For the text-containing cell, return its midpoint in [X, Y] coordinate format. 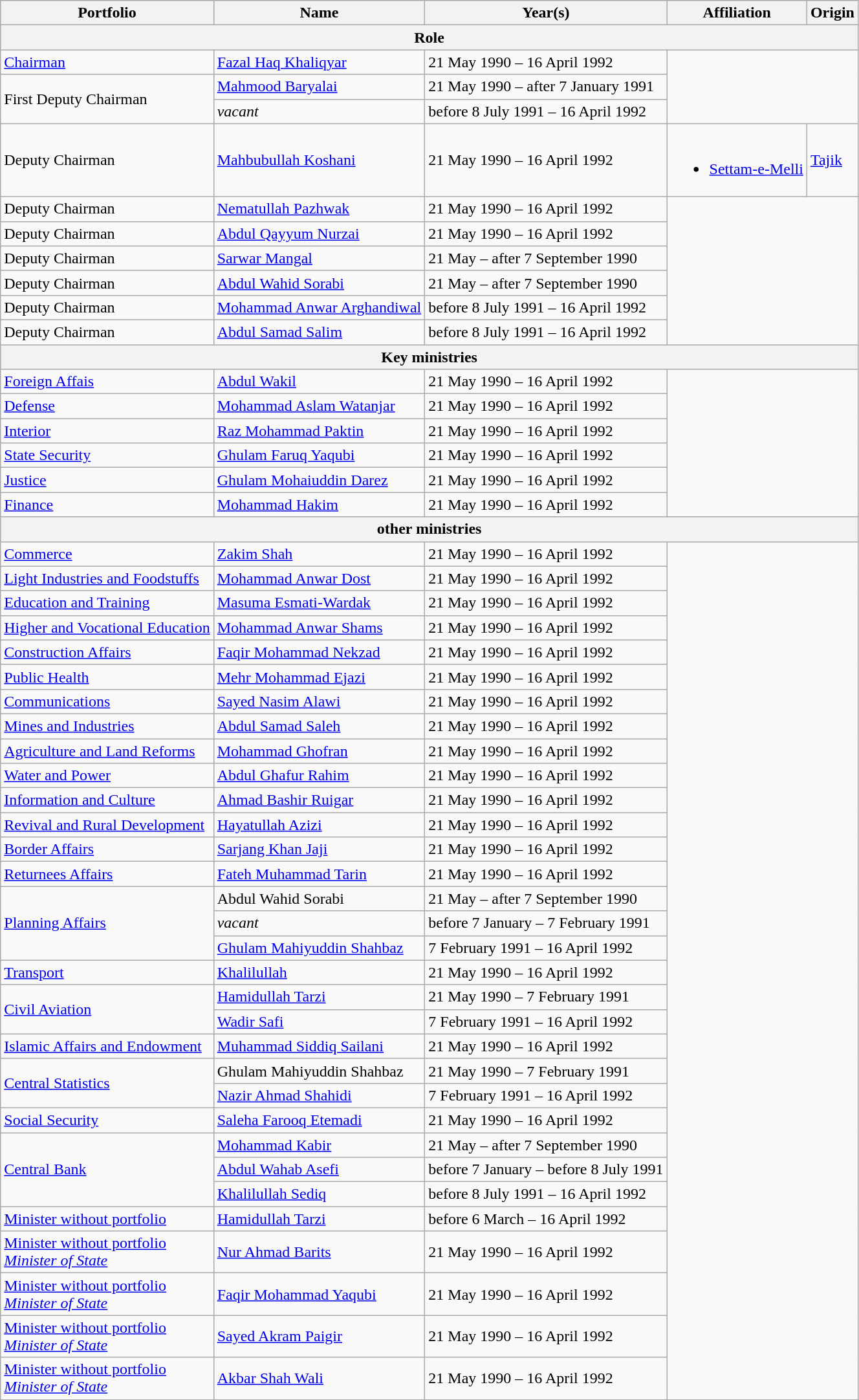
Mines and Industries [107, 726]
Mahmood Baryalai [320, 87]
Defense [107, 406]
Mehr Mohammad Ejazi [320, 677]
Nur Ahmad Barits [320, 1252]
Central Statistics [107, 1083]
Faqir Mohammad Nekzad [320, 652]
Affiliation [737, 13]
Mohammad Hakim [320, 505]
Social Security [107, 1120]
Abdul Samad Saleh [320, 726]
Ahmad Bashir Ruigar [320, 800]
Nematullah Pazhwak [320, 209]
Mohammad Anwar Arghandiwal [320, 307]
Agriculture and Land Reforms [107, 751]
Returnees Affairs [107, 874]
Sarjang Khan Jaji [320, 849]
Islamic Affairs and Endowment [107, 1046]
Abdul Wakil [320, 382]
Commerce [107, 554]
State Security [107, 455]
Finance [107, 505]
Nazir Ahmad Shahidi [320, 1095]
Role [430, 38]
Mohammad Anwar Dost [320, 578]
Tajik [832, 160]
other ministries [430, 529]
Mohammad Anwar Shams [320, 628]
before 6 March – 16 April 1992 [546, 1219]
Sayed Nasim Alawi [320, 701]
Chairman [107, 62]
Masuma Esmati-Wardak [320, 603]
Year(s) [546, 13]
Planning Affairs [107, 923]
Mahbubullah Koshani [320, 160]
Wadir Safi [320, 1022]
Water and Power [107, 776]
Abdul Qayyum Nurzai [320, 234]
Origin [832, 13]
Construction Affairs [107, 652]
Civil Aviation [107, 1009]
Foreign Affais [107, 382]
Mohammad Kabir [320, 1144]
Faqir Mohammad Yaqubi [320, 1294]
First Deputy Chairman [107, 99]
Key ministries [430, 356]
Portfolio [107, 13]
Abdul Ghafur Rahim [320, 776]
Abdul Wahab Asefi [320, 1170]
Revival and Rural Development [107, 825]
Hayatullah Azizi [320, 825]
Sayed Akram Paigir [320, 1337]
Mohammad Aslam Watanjar [320, 406]
Fateh Muhammad Tarin [320, 874]
Education and Training [107, 603]
Public Health [107, 677]
Mohammad Ghofran [320, 751]
Abdul Samad Salim [320, 332]
Border Affairs [107, 849]
Akbar Shah Wali [320, 1378]
Saleha Farooq Etemadi [320, 1120]
21 May 1990 – after 7 January 1991 [546, 87]
Muhammad Siddiq Sailani [320, 1046]
Justice [107, 480]
Ghulam Mohaiuddin Darez [320, 480]
Name [320, 13]
before 7 January – before 8 July 1991 [546, 1170]
Information and Culture [107, 800]
Transport [107, 972]
Khalilullah Sediq [320, 1194]
Settam-e-Melli [737, 160]
Ghulam Faruq Yaqubi [320, 455]
before 7 January – 7 February 1991 [546, 923]
Fazal Haq Khaliqyar [320, 62]
Zakim Shah [320, 554]
Raz Mohammad Paktin [320, 431]
Khalilullah [320, 972]
Higher and Vocational Education [107, 628]
Central Bank [107, 1169]
Communications [107, 701]
Interior [107, 431]
Sarwar Mangal [320, 258]
Light Industries and Foodstuffs [107, 578]
Minister without portfolio [107, 1219]
